Extract the (X, Y) coordinate from the center of the cell holding the provided text.  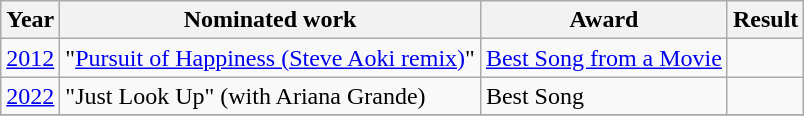
Result (765, 20)
Award (604, 20)
2022 (30, 96)
Nominated work (270, 20)
"Pursuit of Happiness (Steve Aoki remix)" (270, 58)
2012 (30, 58)
Year (30, 20)
Best Song (604, 96)
"Just Look Up" (with Ariana Grande) (270, 96)
Best Song from a Movie (604, 58)
